From the cell containing the given text, extract its center point as (X, Y) coordinate. 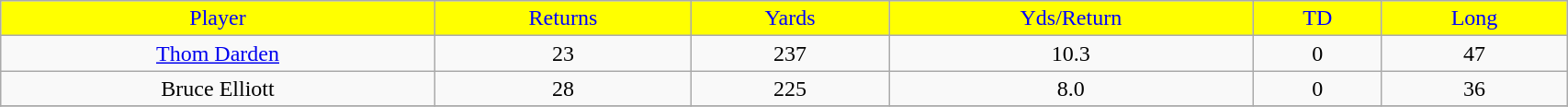
Yds/Return (1071, 18)
237 (790, 53)
47 (1473, 53)
Yards (790, 18)
Bruce Elliott (219, 89)
23 (562, 53)
225 (790, 89)
Player (219, 18)
Long (1473, 18)
10.3 (1071, 53)
28 (562, 89)
8.0 (1071, 89)
Thom Darden (219, 53)
TD (1317, 18)
Returns (562, 18)
36 (1473, 89)
